Return [X, Y] of the center of cell containing provided text 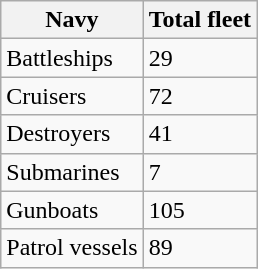
29 [200, 58]
Battleships [72, 58]
105 [200, 210]
Destroyers [72, 134]
41 [200, 134]
89 [200, 248]
7 [200, 172]
Navy [72, 20]
72 [200, 96]
Total fleet [200, 20]
Cruisers [72, 96]
Patrol vessels [72, 248]
Submarines [72, 172]
Gunboats [72, 210]
